From the cell containing the given text, extract its center point as [x, y] coordinate. 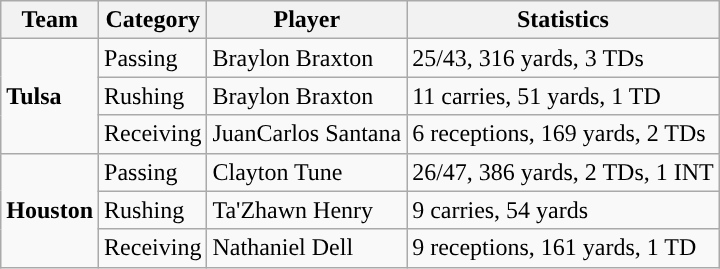
9 receptions, 161 yards, 1 TD [564, 248]
26/47, 386 yards, 2 TDs, 1 INT [564, 172]
Category [153, 20]
6 receptions, 169 yards, 2 TDs [564, 134]
25/43, 316 yards, 3 TDs [564, 58]
11 carries, 51 yards, 1 TD [564, 96]
Nathaniel Dell [307, 248]
Clayton Tune [307, 172]
JuanCarlos Santana [307, 134]
Tulsa [50, 96]
Player [307, 20]
Houston [50, 210]
Team [50, 20]
Ta'Zhawn Henry [307, 210]
9 carries, 54 yards [564, 210]
Statistics [564, 20]
